Find where the given text appears and provide that cell's center as (x, y) coordinate. 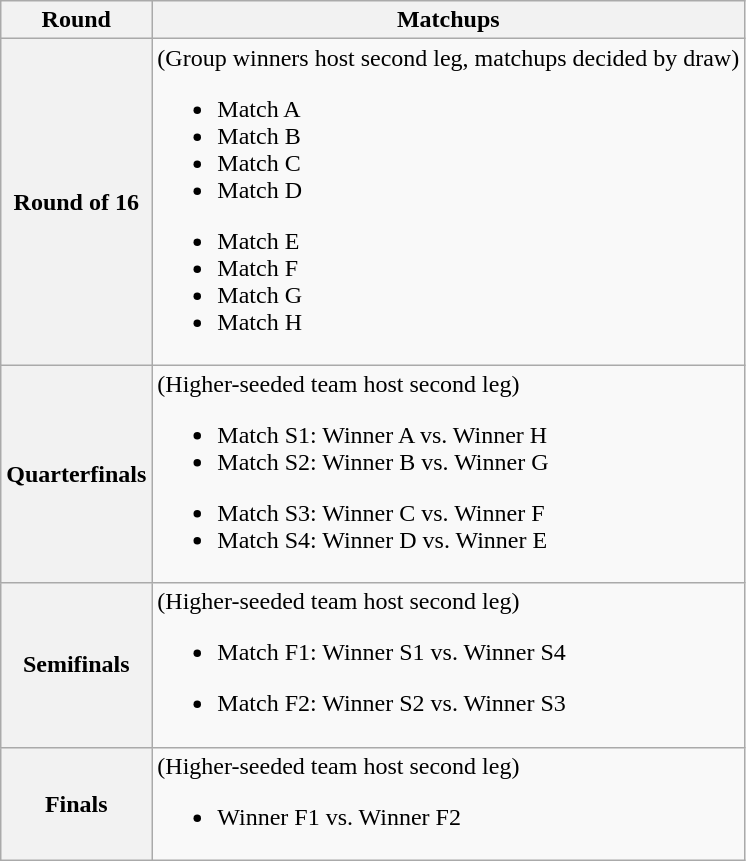
Round of 16 (76, 202)
Matchups (448, 20)
(Group winners host second leg, matchups decided by draw) Match AMatch BMatch CMatch DMatch EMatch FMatch GMatch H (448, 202)
Finals (76, 804)
Semifinals (76, 665)
Round (76, 20)
(Higher-seeded team host second leg)Winner F1 vs. Winner F2 (448, 804)
(Higher-seeded team host second leg) Match F1: Winner S1 vs. Winner S4Match F2: Winner S2 vs. Winner S3 (448, 665)
Quarterfinals (76, 474)
